Find where the given text appears and provide that cell's center as [X, Y] coordinate. 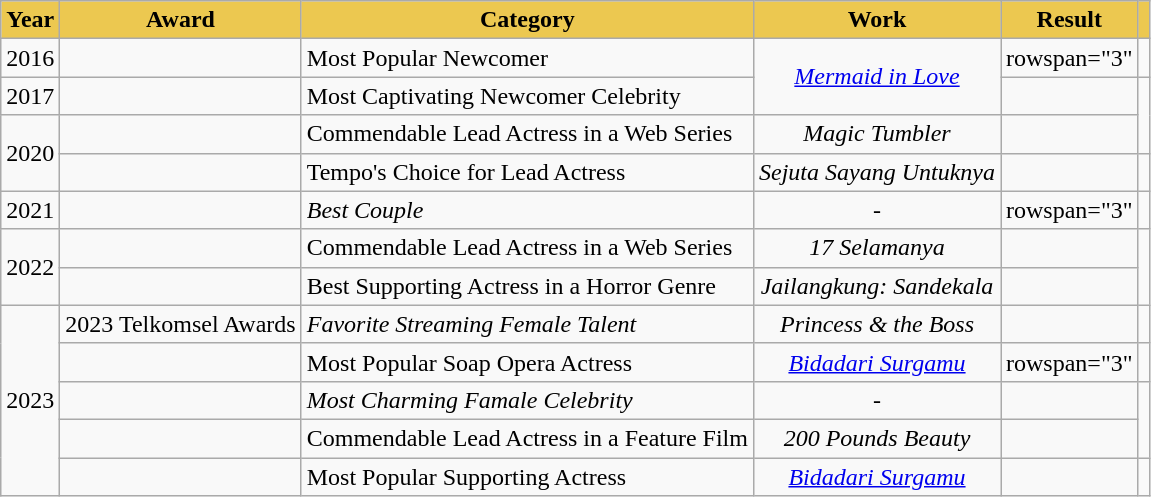
Work [876, 20]
200 Pounds Beauty [876, 438]
2020 [30, 153]
Princess & the Boss [876, 324]
Most Captivating Newcomer Celebrity [527, 96]
Year [30, 20]
2021 [30, 210]
Best Couple [527, 210]
Favorite Streaming Female Talent [527, 324]
Most Popular Newcomer [527, 58]
Best Supporting Actress in a Horror Genre [527, 286]
Sejuta Sayang Untuknya [876, 172]
Most Popular Supporting Actress [527, 477]
2017 [30, 96]
17 Selamanya [876, 248]
2016 [30, 58]
Mermaid in Love [876, 77]
2022 [30, 267]
Category [527, 20]
Most Charming Famale Celebrity [527, 400]
2023 Telkomsel Awards [180, 324]
Commendable Lead Actress in a Feature Film [527, 438]
Result [1069, 20]
Tempo's Choice for Lead Actress [527, 172]
Jailangkung: Sandekala [876, 286]
Award [180, 20]
Most Popular Soap Opera Actress [527, 362]
Magic Tumbler [876, 134]
2023 [30, 400]
